For the text-containing cell, return its midpoint in (X, Y) coordinate format. 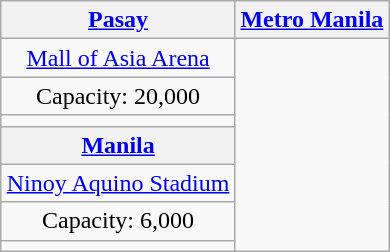
Metro Manila (312, 20)
Ninoy Aquino Stadium (118, 183)
Mall of Asia Arena (118, 58)
Capacity: 6,000 (118, 221)
Capacity: 20,000 (118, 96)
Pasay (118, 20)
Manila (118, 145)
